Provide the [X, Y] coordinate of the cell's center where the given text is located.  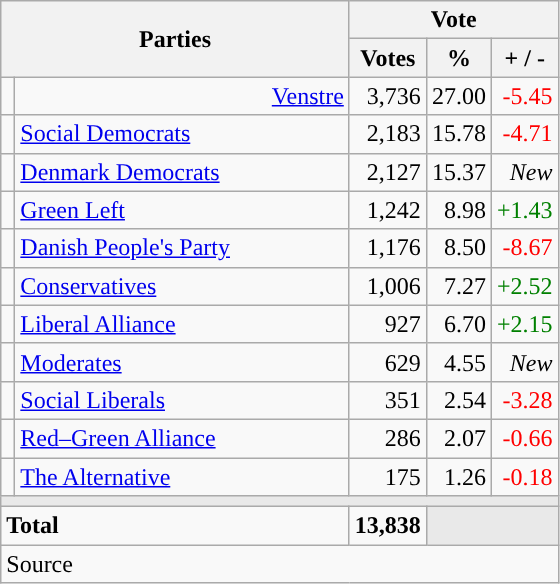
2,127 [388, 172]
1,006 [388, 286]
27.00 [458, 96]
% [458, 58]
Votes [388, 58]
3,736 [388, 96]
Danish People's Party [182, 248]
6.70 [458, 324]
286 [388, 438]
Source [280, 564]
629 [388, 362]
Moderates [182, 362]
Social Democrats [182, 134]
The Alternative [182, 477]
1,242 [388, 210]
-0.18 [524, 477]
Red–Green Alliance [182, 438]
927 [388, 324]
15.37 [458, 172]
Parties [176, 39]
13,838 [388, 526]
-5.45 [524, 96]
-4.71 [524, 134]
2.54 [458, 400]
Total [176, 526]
+2.15 [524, 324]
Vote [454, 20]
-8.67 [524, 248]
175 [388, 477]
Denmark Democrats [182, 172]
7.27 [458, 286]
-0.66 [524, 438]
2.07 [458, 438]
1.26 [458, 477]
+1.43 [524, 210]
Green Left [182, 210]
2,183 [388, 134]
+2.52 [524, 286]
Conservatives [182, 286]
4.55 [458, 362]
1,176 [388, 248]
-3.28 [524, 400]
+ / - [524, 58]
Liberal Alliance [182, 324]
8.98 [458, 210]
Social Liberals [182, 400]
8.50 [458, 248]
15.78 [458, 134]
351 [388, 400]
Venstre [182, 96]
